Return [X, Y] of the center of cell containing provided text 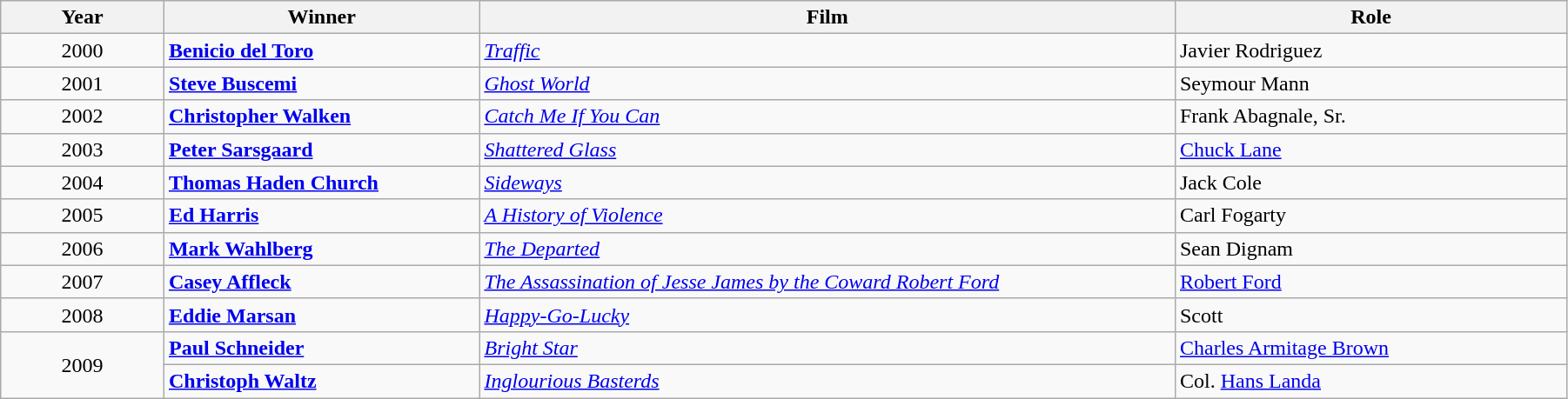
Inglourious Basterds [828, 381]
Happy-Go-Lucky [828, 315]
Traffic [828, 50]
Peter Sarsgaard [322, 150]
Paul Schneider [322, 348]
Steve Buscemi [322, 83]
2009 [83, 364]
Film [828, 17]
Seymour Mann [1370, 83]
Thomas Haden Church [322, 183]
Casey Affleck [322, 282]
2003 [83, 150]
Eddie Marsan [322, 315]
2002 [83, 116]
A History of Violence [828, 216]
Scott [1370, 315]
Ghost World [828, 83]
Christoph Waltz [322, 381]
2008 [83, 315]
The Departed [828, 249]
Year [83, 17]
The Assassination of Jesse James by the Coward Robert Ford [828, 282]
2001 [83, 83]
2006 [83, 249]
Ed Harris [322, 216]
Sideways [828, 183]
Javier Rodriguez [1370, 50]
2007 [83, 282]
Frank Abagnale, Sr. [1370, 116]
Chuck Lane [1370, 150]
2005 [83, 216]
Role [1370, 17]
Sean Dignam [1370, 249]
2000 [83, 50]
Robert Ford [1370, 282]
Catch Me If You Can [828, 116]
2004 [83, 183]
Charles Armitage Brown [1370, 348]
Christopher Walken [322, 116]
Shattered Glass [828, 150]
Benicio del Toro [322, 50]
Winner [322, 17]
Jack Cole [1370, 183]
Mark Wahlberg [322, 249]
Col. Hans Landa [1370, 381]
Bright Star [828, 348]
Carl Fogarty [1370, 216]
